Return the (x, y) coordinate for the center point of the cell that contains the specified text.  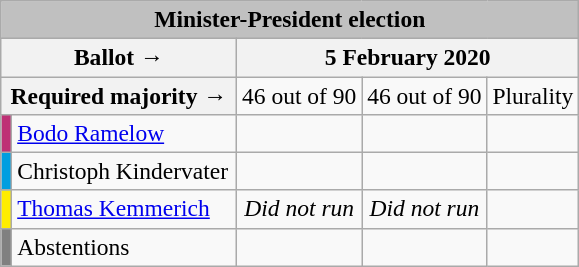
Christoph Kindervater (124, 171)
Required majority → (119, 95)
Ballot → (119, 57)
Plurality (533, 95)
Abstentions (124, 247)
Minister-President election (290, 19)
Bodo Ramelow (124, 133)
5 February 2020 (408, 57)
Thomas Kemmerich (124, 209)
